Determine the [X, Y] coordinate at the center of the cell enclosing the given text.  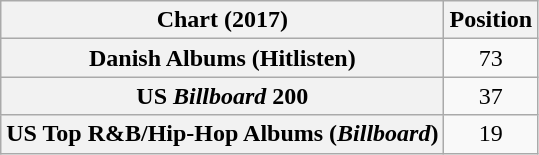
US Top R&B/Hip-Hop Albums (Billboard) [222, 134]
19 [491, 134]
Danish Albums (Hitlisten) [222, 58]
73 [491, 58]
37 [491, 96]
Position [491, 20]
Chart (2017) [222, 20]
US Billboard 200 [222, 96]
